Find where the given text appears and provide that cell's center as [x, y] coordinate. 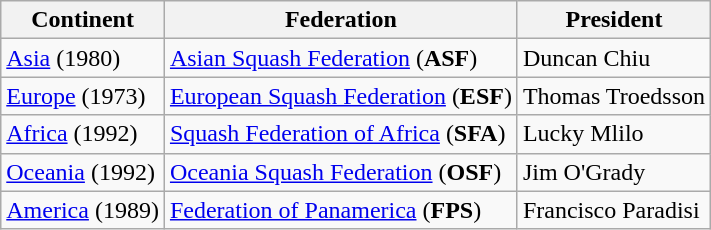
Asian Squash Federation (ASF) [340, 58]
Francisco Paradisi [614, 210]
Lucky Mlilo [614, 134]
Asia (1980) [83, 58]
President [614, 20]
Federation of Panamerica (FPS) [340, 210]
Thomas Troedsson [614, 96]
Continent [83, 20]
European Squash Federation (ESF) [340, 96]
Europe (1973) [83, 96]
Squash Federation of Africa (SFA) [340, 134]
Oceania Squash Federation (OSF) [340, 172]
Oceania (1992) [83, 172]
Federation [340, 20]
Africa (1992) [83, 134]
Duncan Chiu [614, 58]
Jim O'Grady [614, 172]
America (1989) [83, 210]
